Output the [X, Y] coordinate of the center of the cell containing the given text.  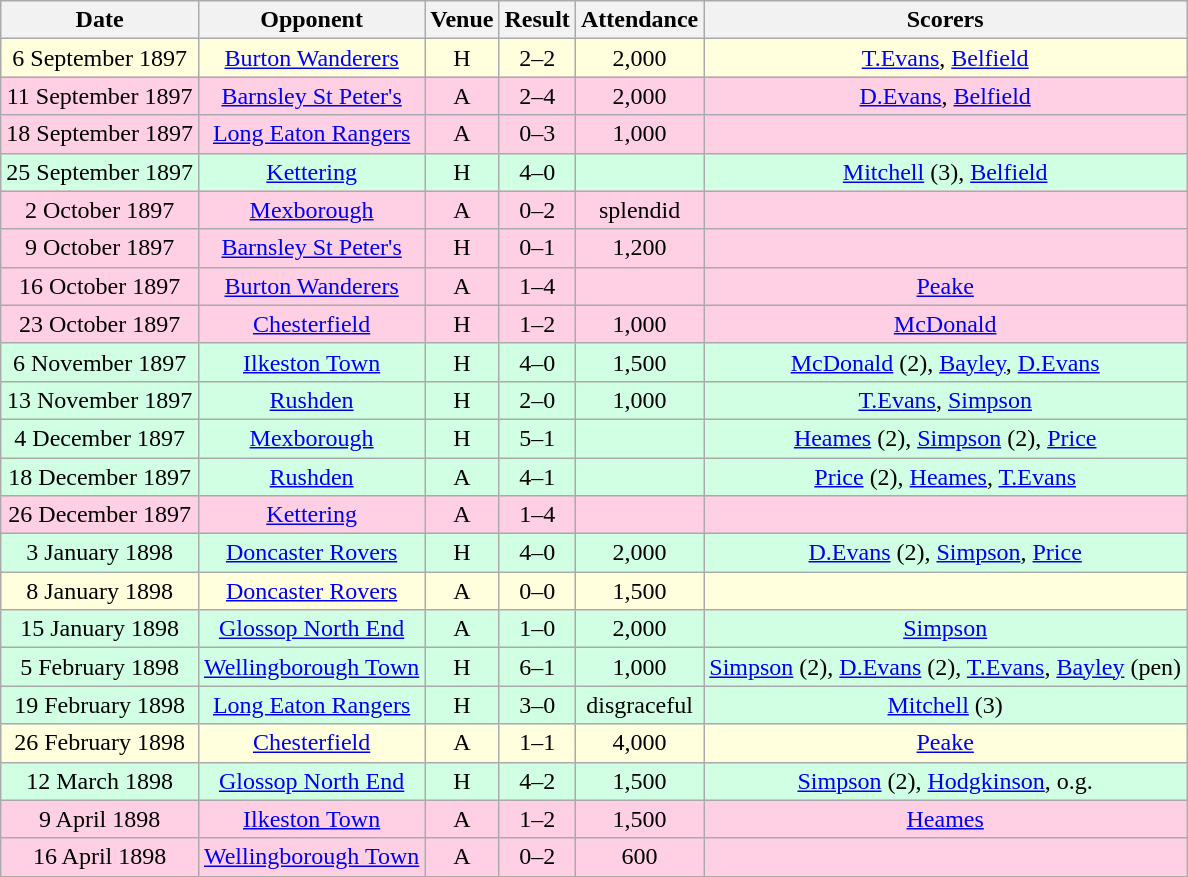
Attendance [639, 20]
600 [639, 857]
3–0 [537, 705]
5 February 1898 [100, 667]
16 October 1897 [100, 286]
16 April 1898 [100, 857]
D.Evans, Belfield [946, 96]
McDonald [946, 324]
Heames [946, 819]
2–4 [537, 96]
T.Evans, Simpson [946, 400]
Price (2), Heames, T.Evans [946, 477]
Simpson (2), D.Evans (2), T.Evans, Bayley (pen) [946, 667]
3 January 1898 [100, 553]
0–1 [537, 248]
23 October 1897 [100, 324]
13 November 1897 [100, 400]
26 December 1897 [100, 515]
0–3 [537, 134]
Simpson [946, 629]
4–1 [537, 477]
9 October 1897 [100, 248]
1,200 [639, 248]
4 December 1897 [100, 438]
Date [100, 20]
2–0 [537, 400]
18 December 1897 [100, 477]
McDonald (2), Bayley, D.Evans [946, 362]
Result [537, 20]
Heames (2), Simpson (2), Price [946, 438]
4,000 [639, 743]
8 January 1898 [100, 591]
11 September 1897 [100, 96]
15 January 1898 [100, 629]
1–0 [537, 629]
splendid [639, 210]
5–1 [537, 438]
6 November 1897 [100, 362]
12 March 1898 [100, 781]
19 February 1898 [100, 705]
2–2 [537, 58]
Scorers [946, 20]
26 February 1898 [100, 743]
Mitchell (3), Belfield [946, 172]
D.Evans (2), Simpson, Price [946, 553]
1–1 [537, 743]
0–0 [537, 591]
Venue [462, 20]
6–1 [537, 667]
T.Evans, Belfield [946, 58]
4–2 [537, 781]
disgraceful [639, 705]
25 September 1897 [100, 172]
18 September 1897 [100, 134]
Mitchell (3) [946, 705]
9 April 1898 [100, 819]
6 September 1897 [100, 58]
Opponent [311, 20]
Simpson (2), Hodgkinson, o.g. [946, 781]
2 October 1897 [100, 210]
